For the text-containing cell, return its midpoint in [x, y] coordinate format. 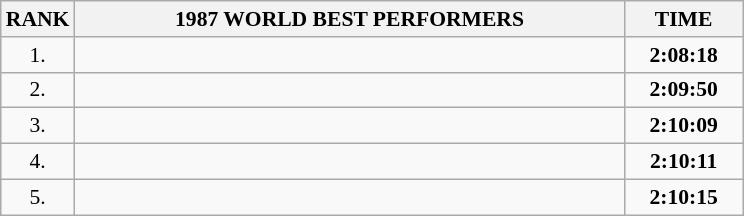
3. [38, 126]
2. [38, 90]
2:09:50 [684, 90]
2:10:11 [684, 162]
2:10:09 [684, 126]
5. [38, 197]
RANK [38, 19]
4. [38, 162]
2:10:15 [684, 197]
TIME [684, 19]
1. [38, 55]
1987 WORLD BEST PERFORMERS [349, 19]
2:08:18 [684, 55]
